Provide the (X, Y) coordinate of the cell's center where the given text is located.  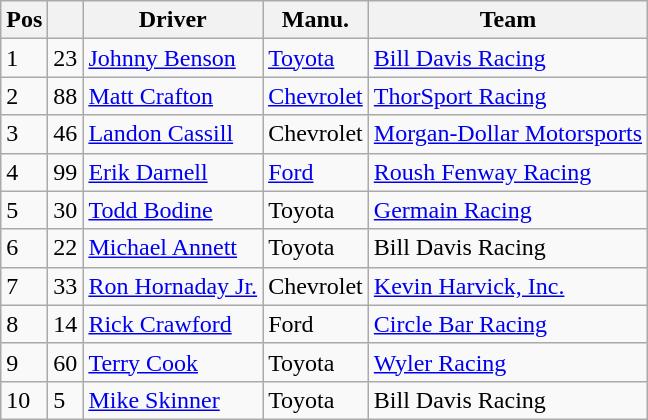
Johnny Benson (173, 58)
Michael Annett (173, 248)
Erik Darnell (173, 172)
10 (24, 400)
23 (66, 58)
Matt Crafton (173, 96)
Rick Crawford (173, 324)
22 (66, 248)
Ron Hornaday Jr. (173, 286)
99 (66, 172)
88 (66, 96)
9 (24, 362)
Todd Bodine (173, 210)
Germain Racing (508, 210)
Driver (173, 20)
8 (24, 324)
33 (66, 286)
Roush Fenway Racing (508, 172)
30 (66, 210)
ThorSport Racing (508, 96)
7 (24, 286)
60 (66, 362)
Morgan-Dollar Motorsports (508, 134)
Pos (24, 20)
Kevin Harvick, Inc. (508, 286)
Terry Cook (173, 362)
Landon Cassill (173, 134)
Wyler Racing (508, 362)
4 (24, 172)
Team (508, 20)
3 (24, 134)
Manu. (316, 20)
46 (66, 134)
14 (66, 324)
Mike Skinner (173, 400)
2 (24, 96)
Circle Bar Racing (508, 324)
6 (24, 248)
1 (24, 58)
